Return [x, y] of the center of cell containing provided text 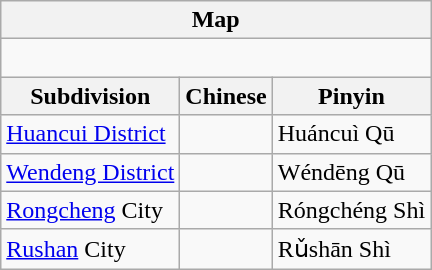
Huáncuì Qū [351, 134]
Subdivision [90, 96]
Wéndēng Qū [351, 172]
Róngchéng Shì [351, 210]
Pinyin [351, 96]
Huancui District [90, 134]
Rǔshān Shì [351, 249]
Rushan City [90, 249]
Chinese [226, 96]
Rongcheng City [90, 210]
Map [216, 20]
Wendeng District [90, 172]
